Return (X, Y) of the center of cell containing provided text 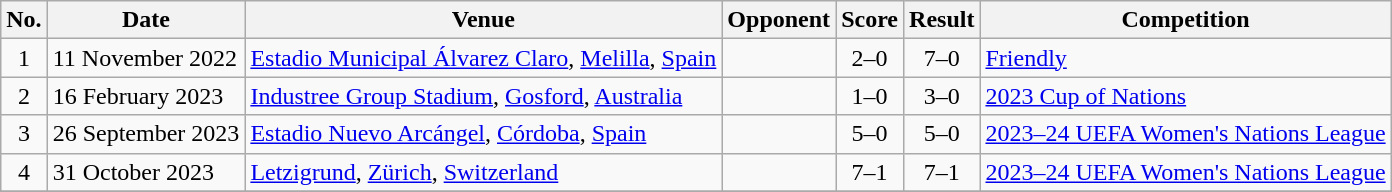
Letzigrund, Zürich, Switzerland (484, 172)
Friendly (1186, 58)
2023 Cup of Nations (1186, 96)
Score (870, 20)
2 (24, 96)
11 November 2022 (146, 58)
1 (24, 58)
26 September 2023 (146, 134)
7–0 (942, 58)
3–0 (942, 96)
Competition (1186, 20)
2–0 (870, 58)
Estadio Municipal Álvarez Claro, Melilla, Spain (484, 58)
Result (942, 20)
Venue (484, 20)
31 October 2023 (146, 172)
Opponent (779, 20)
Estadio Nuevo Arcángel, Córdoba, Spain (484, 134)
1–0 (870, 96)
No. (24, 20)
3 (24, 134)
4 (24, 172)
Date (146, 20)
16 February 2023 (146, 96)
Industree Group Stadium, Gosford, Australia (484, 96)
